Find where the given text appears and provide that cell's center as [x, y] coordinate. 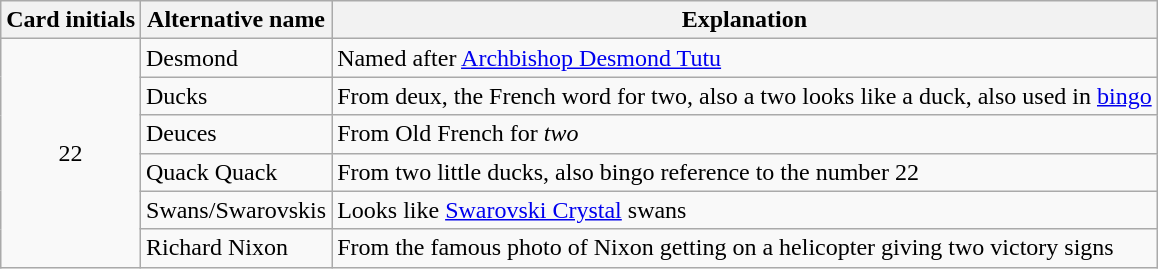
Named after Archbishop Desmond Tutu [745, 58]
22 [71, 153]
Quack Quack [236, 172]
Swans/Swarovskis [236, 210]
Desmond [236, 58]
Deuces [236, 134]
Alternative name [236, 20]
Ducks [236, 96]
From Old French for two [745, 134]
From the famous photo of Nixon getting on a helicopter giving two victory signs [745, 248]
Richard Nixon [236, 248]
From deux, the French word for two, also a two looks like a duck, also used in bingo [745, 96]
Card initials [71, 20]
From two little ducks, also bingo reference to the number 22 [745, 172]
Looks like Swarovski Crystal swans [745, 210]
Explanation [745, 20]
